Return (x, y) of the center of cell containing provided text 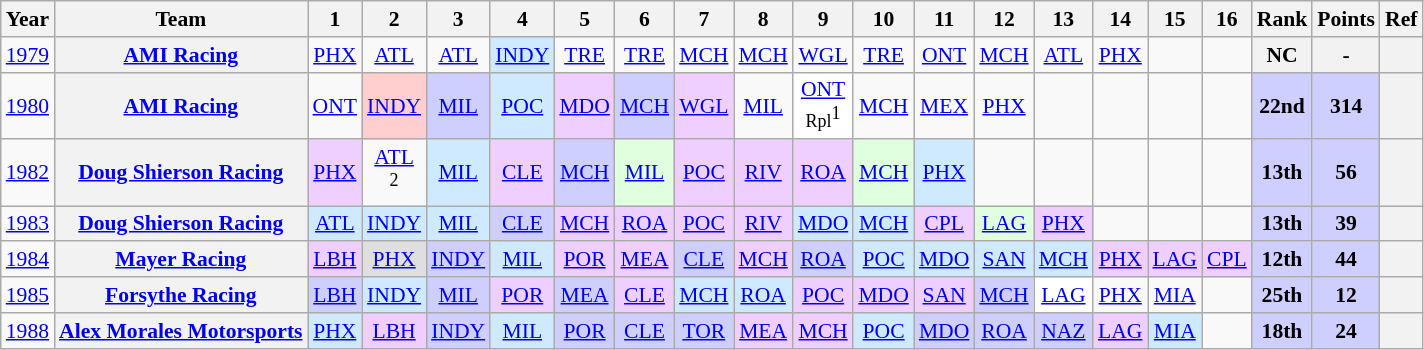
ONTRpl1 (824, 106)
15 (1175, 19)
24 (1346, 331)
8 (764, 19)
1979 (28, 55)
5 (584, 19)
4 (522, 19)
1988 (28, 331)
16 (1227, 19)
314 (1346, 106)
Forsythe Racing (181, 295)
44 (1346, 260)
2 (394, 19)
11 (944, 19)
12th (1282, 260)
1982 (28, 172)
1980 (28, 106)
- (1346, 55)
Points (1346, 19)
7 (704, 19)
1 (335, 19)
MEX (944, 106)
NAZ (1064, 331)
NC (1282, 55)
ATL2 (394, 172)
9 (824, 19)
Alex Morales Motorsports (181, 331)
Ref (1401, 19)
10 (884, 19)
1983 (28, 224)
22nd (1282, 106)
Year (28, 19)
14 (1120, 19)
TOR (704, 331)
Team (181, 19)
39 (1346, 224)
1985 (28, 295)
Mayer Racing (181, 260)
56 (1346, 172)
18th (1282, 331)
6 (644, 19)
Rank (1282, 19)
13 (1064, 19)
25th (1282, 295)
1984 (28, 260)
3 (458, 19)
